Detect which cell encompasses the target text, then output its [X, Y] center coordinate. 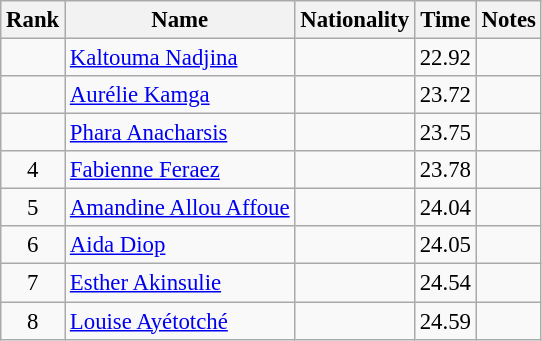
Fabienne Feraez [180, 170]
Louise Ayétotché [180, 321]
Notes [508, 20]
22.92 [445, 58]
6 [33, 245]
Name [180, 20]
23.72 [445, 95]
24.59 [445, 321]
5 [33, 208]
4 [33, 170]
7 [33, 283]
Time [445, 20]
24.54 [445, 283]
24.05 [445, 245]
Rank [33, 20]
Amandine Allou Affoue [180, 208]
Kaltouma Nadjina [180, 58]
Nationality [354, 20]
24.04 [445, 208]
Aurélie Kamga [180, 95]
Phara Anacharsis [180, 133]
Esther Akinsulie [180, 283]
23.75 [445, 133]
Aida Diop [180, 245]
8 [33, 321]
23.78 [445, 170]
